Scan for the cell matching the given text and deliver its (x, y) coordinate at center. 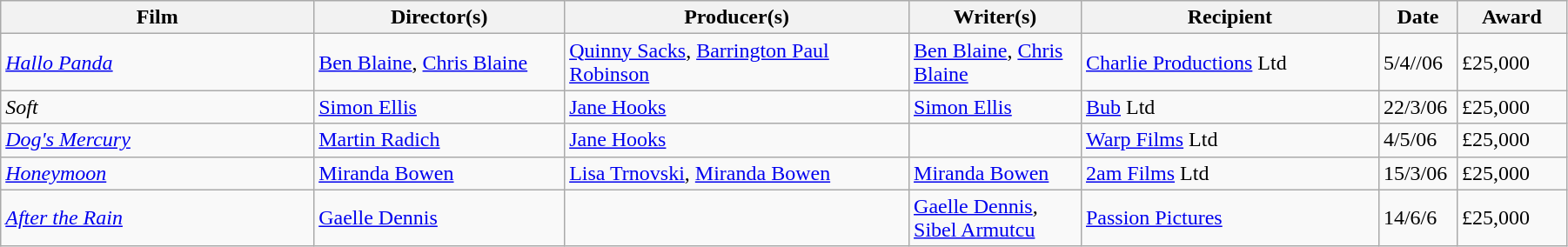
Recipient (1230, 17)
22/3/06 (1417, 107)
Producer(s) (737, 17)
Gaelle Dennis, Sibel Armutcu (995, 217)
Quinny Sacks, Barrington Paul Robinson (737, 63)
Film (157, 17)
4/5/06 (1417, 140)
Hallo Panda (157, 63)
Honeymoon (157, 173)
Award (1511, 17)
Dog's Mercury (157, 140)
14/6/6 (1417, 217)
Lisa Trnovski, Miranda Bowen (737, 173)
Soft (157, 107)
Gaelle Dennis (439, 217)
Director(s) (439, 17)
15/3/06 (1417, 173)
Martin Radich (439, 140)
2am Films Ltd (1230, 173)
After the Rain (157, 217)
5/4//06 (1417, 63)
Writer(s) (995, 17)
Charlie Productions Ltd (1230, 63)
Bub Ltd (1230, 107)
Passion Pictures (1230, 217)
Date (1417, 17)
Warp Films Ltd (1230, 140)
